Extract the [x, y] coordinate from the center of the cell holding the provided text.  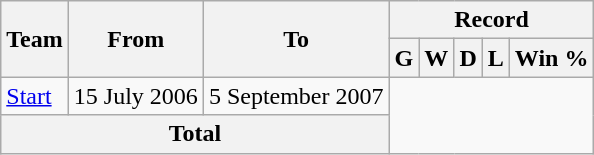
To [296, 39]
15 July 2006 [136, 96]
Total [195, 134]
Team [35, 39]
Record [492, 20]
Win % [552, 58]
W [436, 58]
From [136, 39]
L [496, 58]
5 September 2007 [296, 96]
Start [35, 96]
G [404, 58]
D [468, 58]
